Return the (x, y) coordinate for the center point of the cell that contains the specified text.  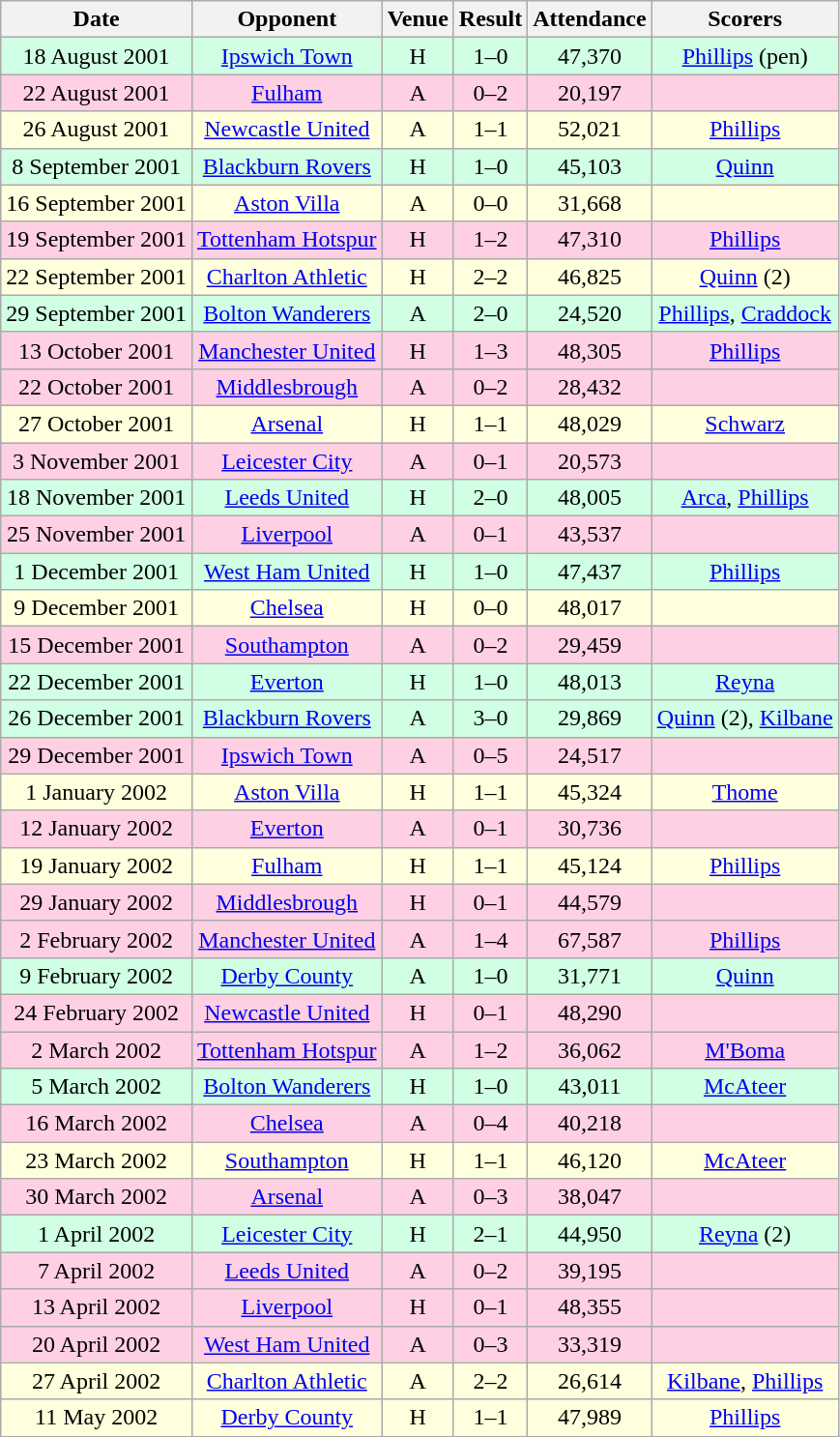
Thome (744, 792)
12 January 2002 (97, 829)
9 December 2001 (97, 608)
29 December 2001 (97, 755)
27 April 2002 (97, 1381)
33,319 (590, 1344)
36,062 (590, 1049)
2–1 (490, 1234)
Scorers (744, 19)
9 February 2002 (97, 976)
45,103 (590, 166)
45,124 (590, 865)
43,011 (590, 1087)
Quinn (2), Kilbane (744, 718)
7 April 2002 (97, 1271)
1 April 2002 (97, 1234)
Reyna (2) (744, 1234)
1–4 (490, 939)
28,432 (590, 387)
Quinn (2) (744, 277)
19 January 2002 (97, 865)
26 December 2001 (97, 718)
8 September 2001 (97, 166)
30,736 (590, 829)
Schwarz (744, 424)
1 January 2002 (97, 792)
47,989 (590, 1418)
22 August 2001 (97, 93)
47,437 (590, 572)
48,305 (590, 350)
13 October 2001 (97, 350)
67,587 (590, 939)
Opponent (286, 19)
15 December 2001 (97, 645)
20,197 (590, 93)
40,218 (590, 1124)
25 November 2001 (97, 535)
19 September 2001 (97, 240)
26 August 2001 (97, 130)
38,047 (590, 1197)
46,825 (590, 277)
30 March 2002 (97, 1197)
3 November 2001 (97, 461)
18 November 2001 (97, 498)
46,120 (590, 1160)
11 May 2002 (97, 1418)
52,021 (590, 130)
16 March 2002 (97, 1124)
39,195 (590, 1271)
48,355 (590, 1307)
48,017 (590, 608)
Result (490, 19)
Phillips (pen) (744, 56)
M'Boma (744, 1049)
22 December 2001 (97, 682)
45,324 (590, 792)
22 October 2001 (97, 387)
27 October 2001 (97, 424)
29 September 2001 (97, 313)
Phillips, Craddock (744, 313)
Kilbane, Phillips (744, 1381)
24 February 2002 (97, 1012)
0–4 (490, 1124)
Date (97, 19)
24,520 (590, 313)
29,869 (590, 718)
47,370 (590, 56)
Venue (418, 19)
29 January 2002 (97, 902)
Attendance (590, 19)
1–3 (490, 350)
23 March 2002 (97, 1160)
3–0 (490, 718)
1 December 2001 (97, 572)
20 April 2002 (97, 1344)
13 April 2002 (97, 1307)
48,029 (590, 424)
0–5 (490, 755)
44,579 (590, 902)
31,668 (590, 203)
Reyna (744, 682)
22 September 2001 (97, 277)
48,290 (590, 1012)
2 February 2002 (97, 939)
Arca, Phillips (744, 498)
31,771 (590, 976)
26,614 (590, 1381)
44,950 (590, 1234)
48,013 (590, 682)
24,517 (590, 755)
48,005 (590, 498)
18 August 2001 (97, 56)
2 March 2002 (97, 1049)
20,573 (590, 461)
29,459 (590, 645)
43,537 (590, 535)
5 March 2002 (97, 1087)
16 September 2001 (97, 203)
47,310 (590, 240)
